Scan for the cell matching the given text and deliver its [x, y] coordinate at center. 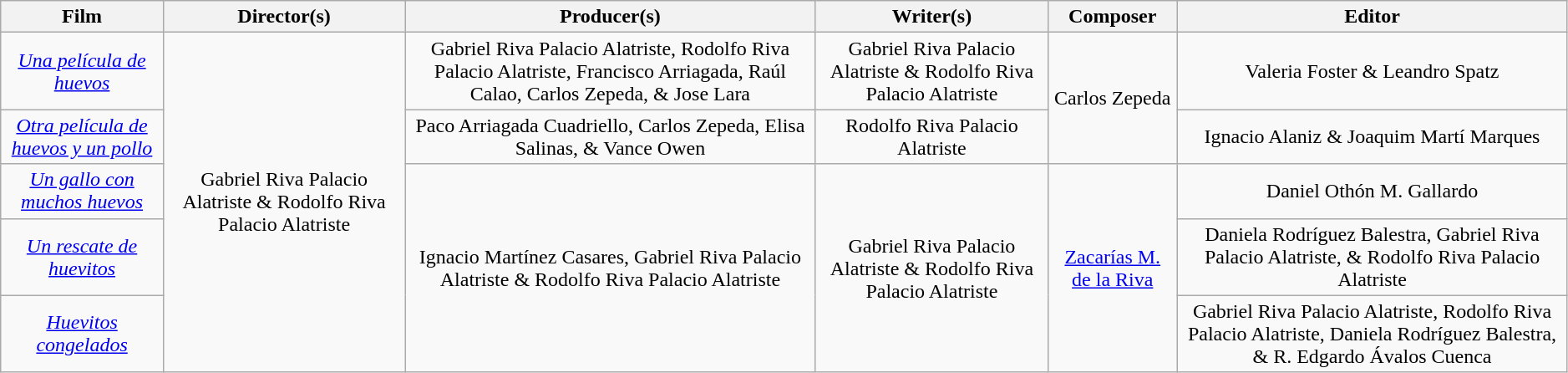
Otra película de huevos y un pollo [82, 137]
Gabriel Riva Palacio Alatriste, Rodolfo Riva Palacio Alatriste, Francisco Arriagada, Raúl Calao, Carlos Zepeda, & Jose Lara [610, 71]
Huevitos congelados [82, 334]
Una película de huevos [82, 71]
Rodolfo Riva Palacio Alatriste [932, 137]
Ignacio Martínez Casares, Gabriel Riva Palacio Alatriste & Rodolfo Riva Palacio Alatriste [610, 268]
Gabriel Riva Palacio Alatriste, Rodolfo Riva Palacio Alatriste, Daniela Rodríguez Balestra, & R. Edgardo Ávalos Cuenca [1373, 334]
Film [82, 17]
Carlos Zepeda [1113, 99]
Composer [1113, 17]
Ignacio Alaniz & Joaquim Martí Marques [1373, 137]
Un gallo con muchos huevos [82, 191]
Editor [1373, 17]
Writer(s) [932, 17]
Daniela Rodríguez Balestra, Gabriel Riva Palacio Alatriste, & Rodolfo Riva Palacio Alatriste [1373, 257]
Paco Arriagada Cuadriello, Carlos Zepeda, Elisa Salinas, & Vance Owen [610, 137]
Valeria Foster & Leandro Spatz [1373, 71]
Producer(s) [610, 17]
Director(s) [284, 17]
Un rescate de huevitos [82, 257]
Zacarías M. de la Riva [1113, 268]
Daniel Othón M. Gallardo [1373, 191]
